Output the [x, y] coordinate of the center of the cell containing the given text.  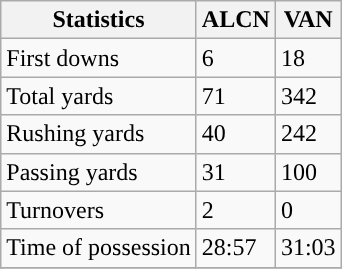
100 [308, 172]
28:57 [236, 248]
Turnovers [99, 210]
Total yards [99, 96]
Rushing yards [99, 134]
Statistics [99, 20]
0 [308, 210]
Time of possession [99, 248]
6 [236, 58]
ALCN [236, 20]
71 [236, 96]
31 [236, 172]
40 [236, 134]
Passing yards [99, 172]
18 [308, 58]
31:03 [308, 248]
342 [308, 96]
2 [236, 210]
VAN [308, 20]
242 [308, 134]
First downs [99, 58]
